Extract the (X, Y) coordinate from the center of the cell holding the provided text.  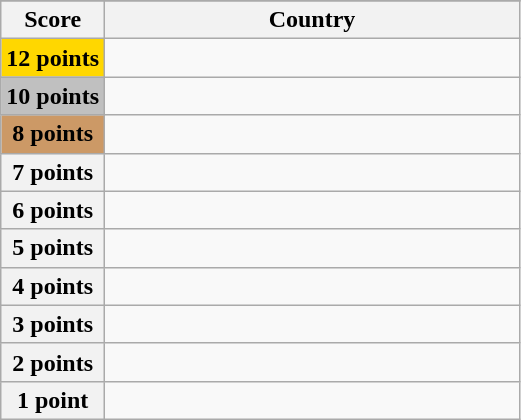
6 points (53, 210)
12 points (53, 58)
7 points (53, 172)
8 points (53, 134)
3 points (53, 324)
1 point (53, 400)
5 points (53, 248)
4 points (53, 286)
10 points (53, 96)
Score (53, 20)
2 points (53, 362)
Country (312, 20)
